Search for the cell housing the specified text and yield its [x, y] center coordinate. 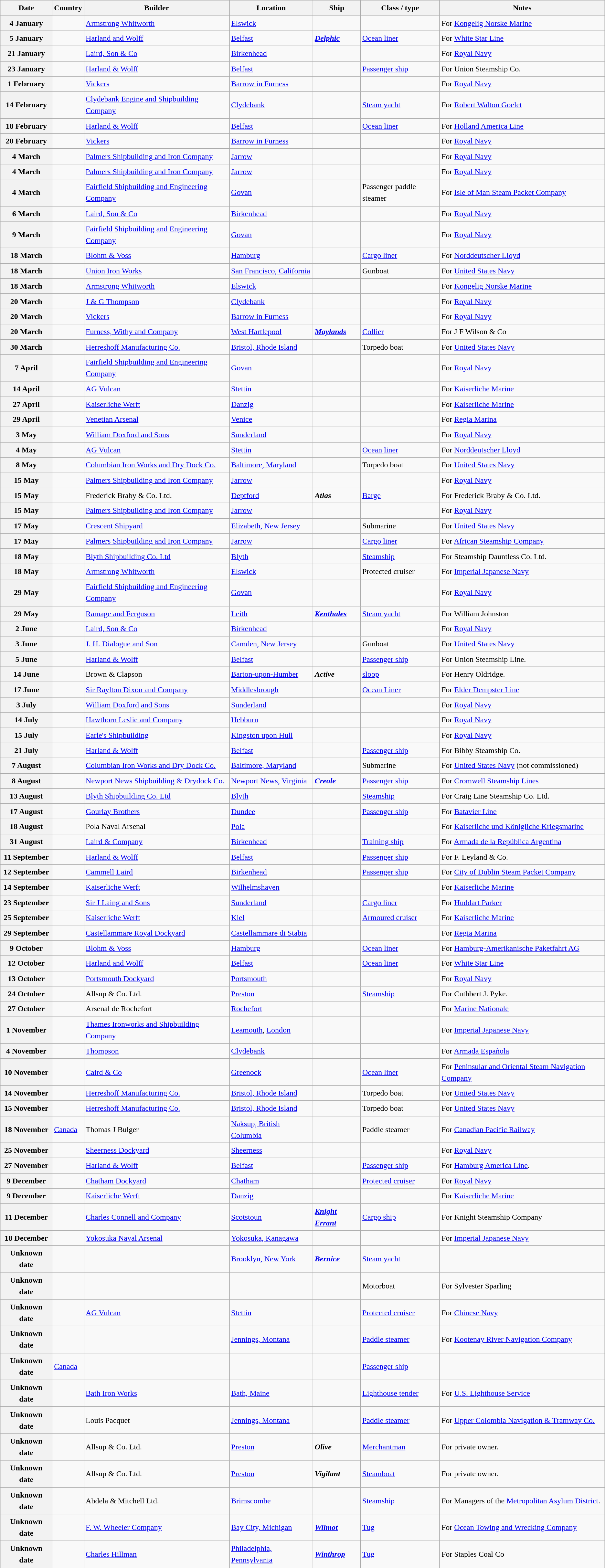
Newport News, Virginia [271, 781]
21 January [27, 54]
Crescent Shipyard [157, 526]
Charles Connell and Company [157, 1217]
25 November [27, 1150]
7 August [27, 766]
For Knight Steamship Company [522, 1217]
For Kootenay River Navigation Company [522, 1340]
4 November [27, 1051]
Sheerness Dockyard [157, 1150]
Maylands [337, 332]
Union Iron Works [157, 271]
For Union Steamship Line. [522, 659]
For Isle of Man Steam Packet Company [522, 193]
For United States Navy (not commissioned) [522, 766]
Earle's Shipbuilding [157, 736]
Newport News Shipbuilding & Drydock Co. [157, 781]
31 August [27, 842]
Pola [271, 827]
29 April [27, 419]
6 March [27, 214]
17 June [27, 690]
Portsmouth [271, 979]
For F. Leyland & Co. [522, 857]
5 January [27, 38]
15 November [27, 1108]
Bay City, Michigan [271, 1527]
Clydebank Engine and Shipbuilding Company [157, 105]
sloop [400, 674]
Class / type [400, 8]
5 June [27, 659]
21 July [27, 750]
Barton-upon-Humber [271, 674]
For Upper Colombia Navigation & Tramway Co. [522, 1420]
Olive [337, 1447]
Atlas [337, 496]
11 December [27, 1217]
For Huddart Parker [522, 902]
Wilhelmshaven [271, 887]
For Robert Walton Goelet [522, 105]
Bernice [337, 1259]
14 April [27, 389]
Delphic [337, 38]
Cammell Laird [157, 872]
Leamouth, London [271, 1030]
For Hamburg-Amerikanische Paketfahrt AG [522, 948]
10 November [27, 1072]
20 February [27, 141]
Training ship [400, 842]
Thomas J Bulger [157, 1129]
4 January [27, 23]
For Kaiserliche und Königliche Kriegsmarine [522, 827]
8 August [27, 781]
23 January [27, 69]
For Armada de la República Argentina [522, 842]
14 September [27, 887]
Thompson [157, 1051]
Winthrop [337, 1554]
Middlesbrough [271, 690]
Ship [337, 8]
Knight Errant [337, 1217]
For Frederick Braby & Co. Ltd. [522, 496]
15 July [27, 736]
Scotstoun [271, 1217]
Castellammare Royal Dockyard [157, 933]
F. W. Wheeler Company [157, 1527]
Chatham Dockyard [157, 1181]
Castellammare di Stabia [271, 933]
Caird & Co [157, 1072]
J. H. Dialogue and Son [157, 644]
Steamboat [400, 1474]
Bath, Maine [271, 1393]
Motorboat [400, 1286]
Hebburn [271, 720]
Sir Raylton Dixon and Company [157, 690]
Vigilant [337, 1474]
Venetian Arsenal [157, 419]
Gourlay Brothers [157, 811]
8 May [27, 465]
Cargo ship [400, 1217]
For Canadian Pacific Railway [522, 1129]
Philadelphia, Pennsylvania [271, 1554]
Thames Ironworks and Shipbuilding Company [157, 1030]
Armoured cruiser [400, 918]
West Hartlepool [271, 332]
Dundee [271, 811]
For Cromwell Steamship Lines [522, 781]
18 February [27, 126]
For African Steamship Company [522, 541]
Deptford [271, 496]
Barge [400, 496]
Kingston upon Hull [271, 736]
Rochefort [271, 1009]
30 March [27, 347]
For Chinese Navy [522, 1313]
12 October [27, 963]
Yokosuka, Kanagawa [271, 1238]
Wilmot [337, 1527]
Passenger paddle steamer [400, 193]
Yokosuka Naval Arsenal [157, 1238]
For Ocean Towing and Wrecking Company [522, 1527]
18 August [27, 827]
For Armada Española [522, 1051]
11 September [27, 857]
14 February [27, 105]
Frederick Braby & Co. Ltd. [157, 496]
Arsenal de Rochefort [157, 1009]
23 September [27, 902]
Kiel [271, 918]
Ocean Liner [400, 690]
Brown & Clapson [157, 674]
For City of Dublin Steam Packet Company [522, 872]
Location [271, 8]
Pola Naval Arsenal [157, 827]
3 June [27, 644]
Louis Pacquet [157, 1420]
27 October [27, 1009]
For Staples Coal Co [522, 1554]
29 September [27, 933]
18 December [27, 1238]
Sheerness [271, 1150]
27 November [27, 1165]
Brimscombe [271, 1501]
Ramage and Ferguson [157, 613]
Brooklyn, New York [271, 1259]
For Bibby Steamship Co. [522, 750]
Active [337, 674]
7 April [27, 368]
17 August [27, 811]
J & G Thompson [157, 301]
27 April [27, 404]
For Craig Line Steamship Co. Ltd. [522, 796]
Greenock [271, 1072]
Bath Iron Works [157, 1393]
For William Johnston [522, 613]
Naksup, British Columbia [271, 1129]
Venice [271, 419]
Portsmouth Dockyard [157, 979]
Hawthorn Leslie and Company [157, 720]
Merchantman [400, 1447]
Builder [157, 8]
Country [68, 8]
9 October [27, 948]
Sir J Laing and Sons [157, 902]
For Holland America Line [522, 126]
2 June [27, 629]
12 September [27, 872]
For Union Steamship Co. [522, 69]
24 October [27, 994]
14 November [27, 1093]
For Marine Nationale [522, 1009]
San Francisco, California [271, 271]
14 June [27, 674]
13 August [27, 796]
13 October [27, 979]
1 February [27, 84]
Chatham [271, 1181]
For U.S. Lighthouse Service [522, 1393]
For Hamburg America Line. [522, 1165]
Camden, New Jersey [271, 644]
14 July [27, 720]
1 November [27, 1030]
For Sylvester Sparling [522, 1286]
18 November [27, 1129]
Elizabeth, New Jersey [271, 526]
For Henry Oldridge. [522, 674]
Notes [522, 8]
Date [27, 8]
Furness, Withy and Company [157, 332]
For Steamship Dauntless Co. Ltd. [522, 556]
Kenthales [337, 613]
25 September [27, 918]
Charles Hillman [157, 1554]
Creole [337, 781]
For J F Wilson & Co [522, 332]
For Elder Dempster Line [522, 690]
Lighthouse tender [400, 1393]
4 May [27, 450]
For Batavier Line [522, 811]
For Managers of the Metropolitan Asylum District. [522, 1501]
Collier [400, 332]
For Peninsular and Oriental Steam Navigation Company [522, 1072]
Abdela & Mitchell Ltd. [157, 1501]
9 March [27, 235]
3 July [27, 705]
3 May [27, 434]
For Cuthbert J. Pyke. [522, 994]
Leith [271, 613]
Laird & Company [157, 842]
